Return the (X, Y) coordinate for the center point of the cell that contains the specified text.  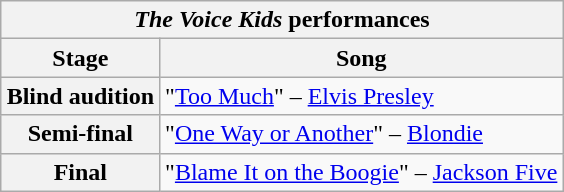
"One Way or Another" – Blondie (362, 134)
"Too Much" – Elvis Presley (362, 96)
Semi-final (80, 134)
Song (362, 58)
"Blame It on the Boogie" – Jackson Five (362, 172)
Final (80, 172)
Stage (80, 58)
The Voice Kids performances (282, 20)
Blind audition (80, 96)
